Return the [x, y] coordinate for the center point of the cell that contains the specified text.  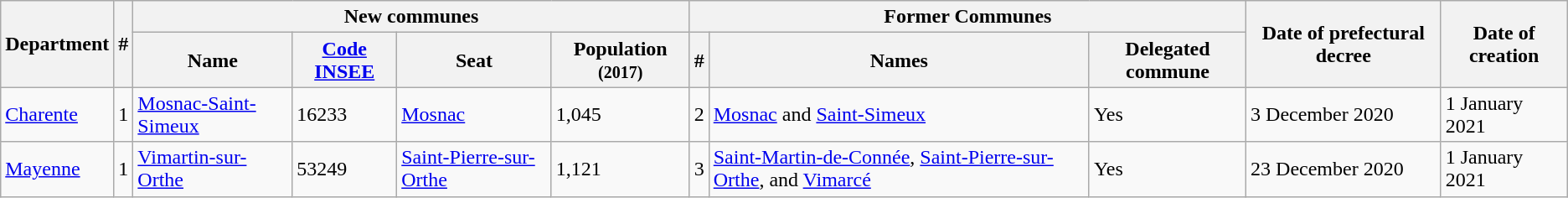
Code INSEE [345, 60]
Delegated commune [1168, 60]
53249 [345, 169]
Charente [57, 114]
Department [57, 44]
New communes [411, 17]
Name [213, 60]
Mosnac and Saint-Simeux [899, 114]
Mosnac [474, 114]
Mayenne [57, 169]
Vimartin-sur-Orthe [213, 169]
2 [699, 114]
1,045 [620, 114]
3 [699, 169]
Mosnac-Saint-Simeux [213, 114]
16233 [345, 114]
Seat [474, 60]
Population (2017) [620, 60]
Saint-Martin-de-Connée, Saint-Pierre-sur-Orthe, and Vimarcé [899, 169]
1,121 [620, 169]
Names [899, 60]
3 December 2020 [1344, 114]
Date of prefectural decree [1344, 44]
Saint-Pierre-sur-Orthe [474, 169]
Date of creation [1504, 44]
23 December 2020 [1344, 169]
Former Communes [967, 17]
